Output the (X, Y) coordinate of the center of the cell containing the given text.  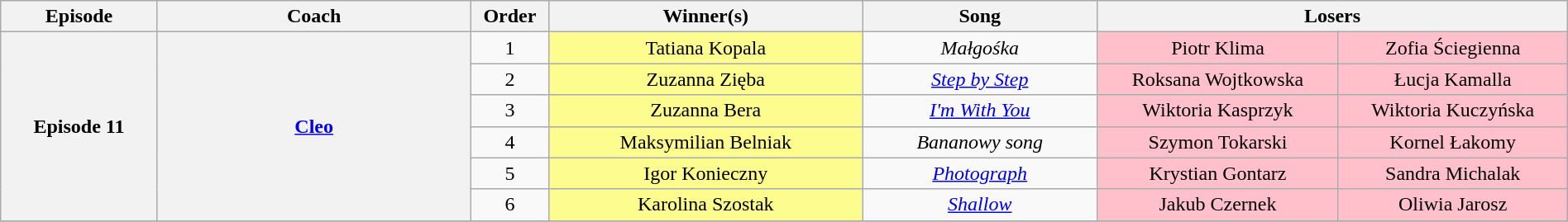
Shallow (980, 205)
Zofia Ściegienna (1452, 48)
Photograph (980, 173)
Roksana Wojtkowska (1217, 79)
Szymon Tokarski (1217, 142)
6 (509, 205)
Jakub Czernek (1217, 205)
Sandra Michalak (1452, 173)
Coach (314, 17)
Order (509, 17)
Tatiana Kopala (706, 48)
Zuzanna Bera (706, 111)
Episode 11 (79, 126)
3 (509, 111)
Losers (1332, 17)
Kornel Łakomy (1452, 142)
5 (509, 173)
Song (980, 17)
Igor Konieczny (706, 173)
Zuzanna Zięba (706, 79)
Oliwia Jarosz (1452, 205)
Winner(s) (706, 17)
4 (509, 142)
Karolina Szostak (706, 205)
Łucja Kamalla (1452, 79)
Wiktoria Kasprzyk (1217, 111)
Episode (79, 17)
Piotr Klima (1217, 48)
I'm With You (980, 111)
Cleo (314, 126)
Wiktoria Kuczyńska (1452, 111)
Step by Step (980, 79)
Małgośka (980, 48)
Maksymilian Belniak (706, 142)
1 (509, 48)
2 (509, 79)
Bananowy song (980, 142)
Krystian Gontarz (1217, 173)
